Scan for the cell matching the given text and deliver its [x, y] coordinate at center. 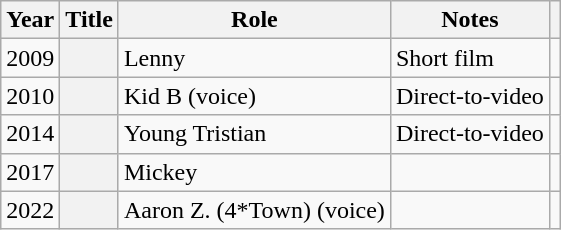
2010 [30, 96]
Year [30, 20]
Role [254, 20]
Title [90, 20]
Kid B (voice) [254, 96]
Aaron Z. (4*Town) (voice) [254, 210]
Young Tristian [254, 134]
Notes [470, 20]
2017 [30, 172]
Mickey [254, 172]
Short film [470, 58]
2014 [30, 134]
2022 [30, 210]
Lenny [254, 58]
2009 [30, 58]
